Extract the (X, Y) coordinate from the center of the cell holding the provided text.  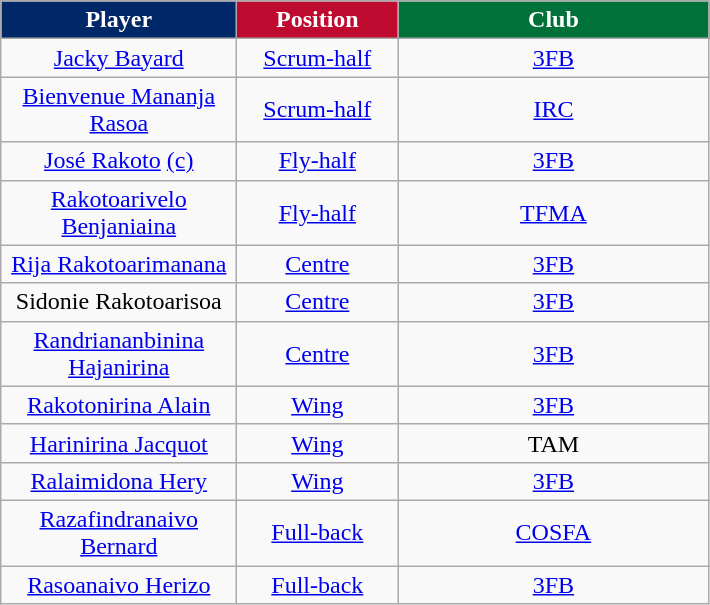
Randriananbinina Hajanirina (119, 354)
Player (119, 20)
Club (554, 20)
José Rakoto (c) (119, 161)
Rakotoarivelo Benjaniaina (119, 212)
COSFA (554, 532)
Harinirina Jacquot (119, 443)
TAM (554, 443)
Razafindranaivo Bernard (119, 532)
Sidonie Rakotoarisoa (119, 302)
IRC (554, 110)
Rakotonirina Alain (119, 405)
Rasoanaivo Herizo (119, 585)
Ralaimidona Hery (119, 481)
Bienvenue Mananja Rasoa (119, 110)
Position (318, 20)
Jacky Bayard (119, 58)
TFMA (554, 212)
Rija Rakotoarimanana (119, 264)
